Identify which cell holds the provided text, then report its (X, Y) central coordinate. 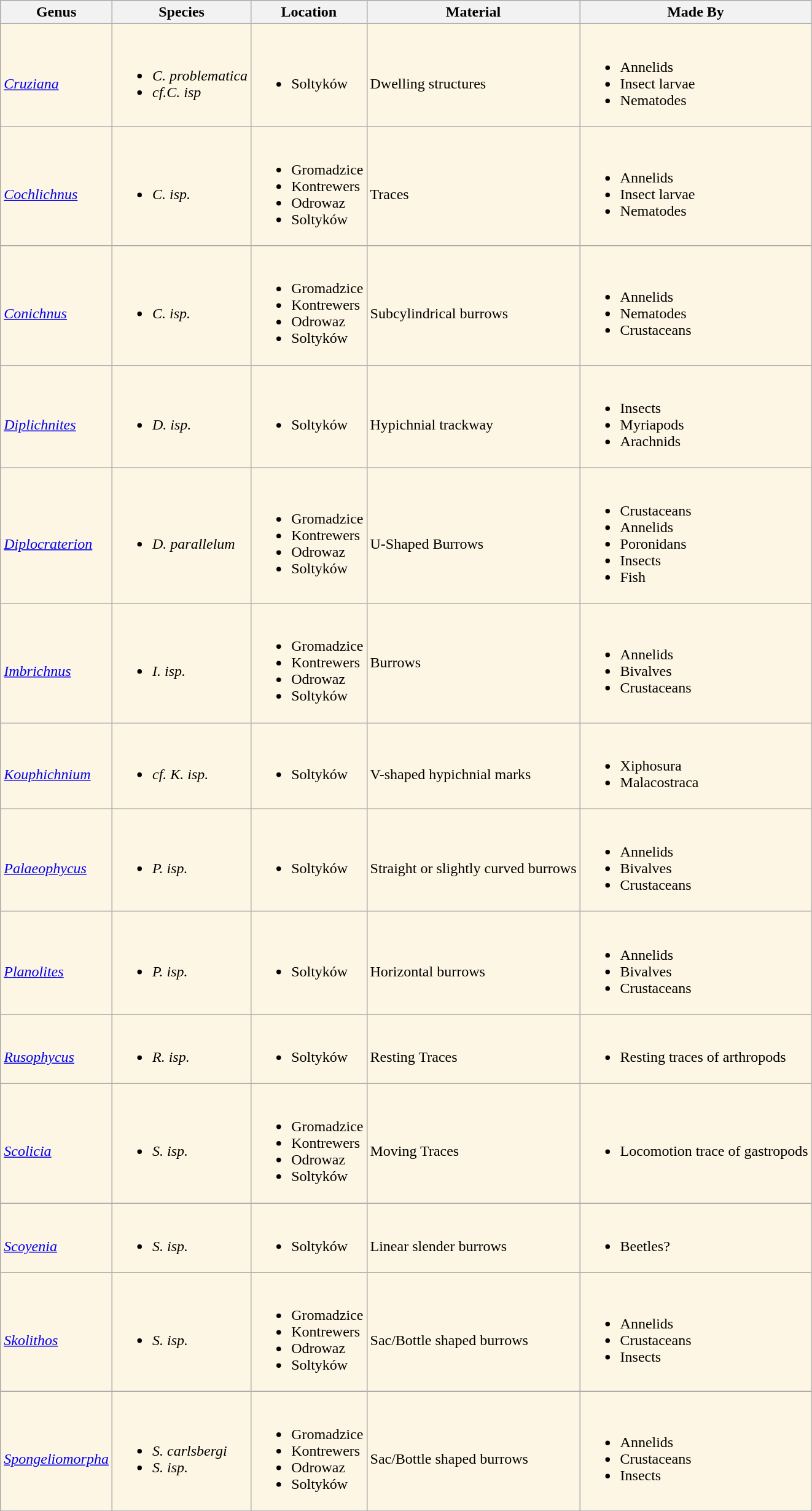
Diplichnites (57, 417)
Made By (695, 12)
cf. K. isp. (181, 766)
I. isp. (181, 663)
Beetles? (695, 1238)
Species (181, 12)
Scoyenia (57, 1238)
Dwelling structures (473, 75)
Moving Traces (473, 1143)
Skolithos (57, 1332)
Spongeliomorpha (57, 1451)
AnnelidsNematodesCrustaceans (695, 305)
Rusophycus (57, 1048)
Genus (57, 12)
U-Shaped Burrows (473, 536)
Diplocraterion (57, 536)
Location (309, 12)
R. isp. (181, 1048)
CrustaceansAnnelidsPoronidansInsectsFish (695, 536)
Scolicia (57, 1143)
Traces (473, 186)
Resting traces of arthropods (695, 1048)
Kouphichnium (57, 766)
Horizontal burrows (473, 962)
Planolites (57, 962)
Cruziana (57, 75)
Cochlichnus (57, 186)
Straight or slightly curved burrows (473, 860)
D. parallelum (181, 536)
Resting Traces (473, 1048)
V-shaped hypichnial marks (473, 766)
Material (473, 12)
Hypichnial trackway (473, 417)
Burrows (473, 663)
Imbrichnus (57, 663)
S. carlsbergiS. isp. (181, 1451)
Palaeophycus (57, 860)
D. isp. (181, 417)
Subcylindrical burrows (473, 305)
Conichnus (57, 305)
Locomotion trace of gastropods (695, 1143)
C. problematicacf.C. isp (181, 75)
InsectsMyriapodsArachnids (695, 417)
XiphosuraMalacostraca (695, 766)
Linear slender burrows (473, 1238)
